Provide the [X, Y] coordinate of the cell's center where the given text is located.  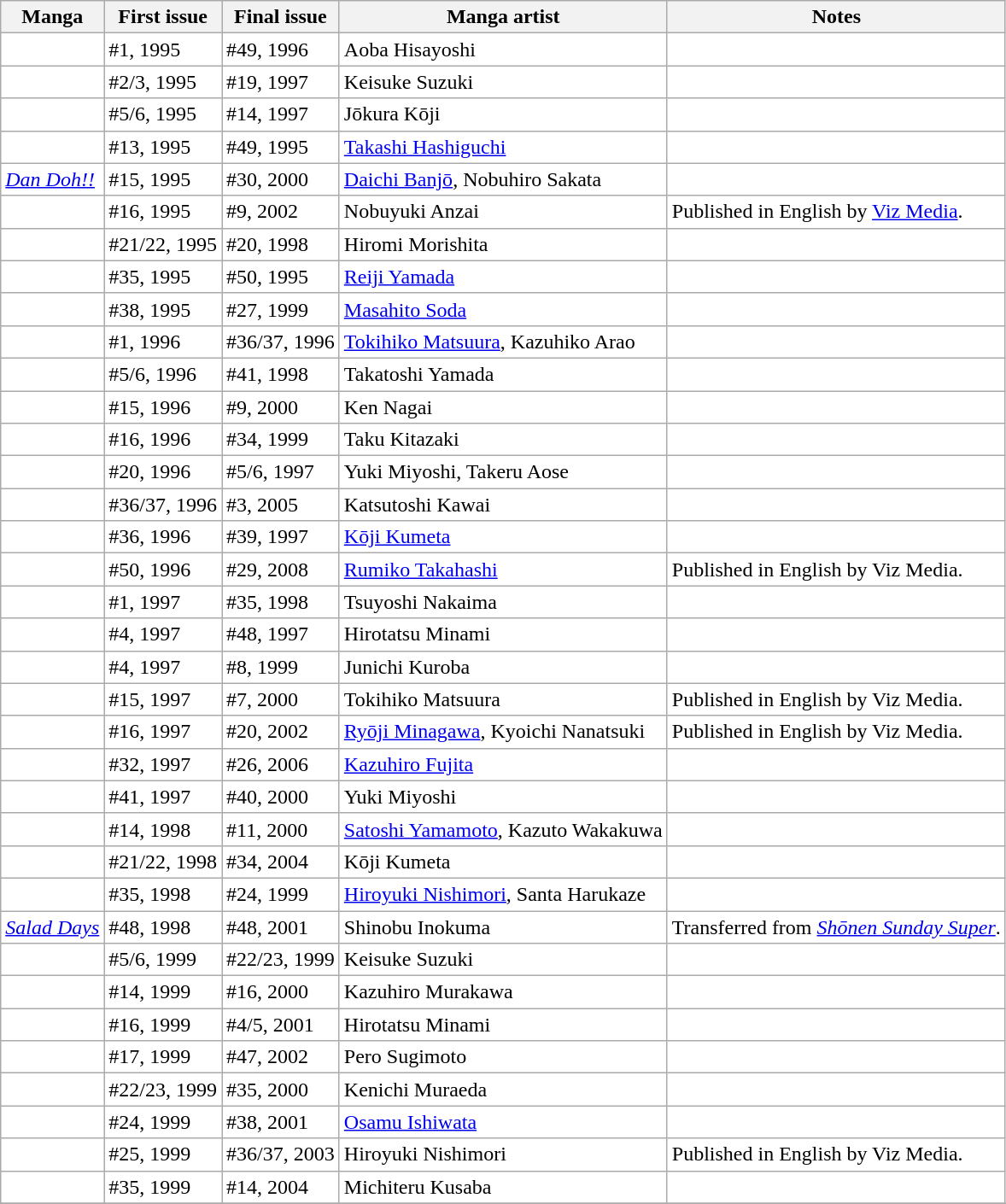
#36/37, 2003 [281, 1154]
Osamu Ishiwata [503, 1122]
Nobuyuki Anzai [503, 212]
#48, 1998 [163, 926]
#14, 1997 [281, 114]
Pero Sugimoto [503, 1057]
#32, 1997 [163, 764]
Katsutoshi Kawai [503, 505]
#16, 1997 [163, 732]
#14, 1998 [163, 829]
#48, 2001 [281, 926]
#35, 1995 [163, 277]
#5/6, 1997 [281, 472]
Final issue [281, 17]
Taku Kitazaki [503, 440]
#29, 2008 [281, 570]
#14, 1999 [163, 992]
Yuki Miyoshi [503, 797]
Tsuyoshi Nakaima [503, 602]
Tokihiko Matsuura [503, 699]
Reiji Yamada [503, 277]
Ken Nagai [503, 407]
#13, 1995 [163, 147]
#30, 2000 [281, 179]
Hiromi Morishita [503, 244]
Tokihiko Matsuura, Kazuhiko Arao [503, 342]
Aoba Hisayoshi [503, 50]
#35, 2000 [281, 1090]
#48, 1997 [281, 634]
Transferred from Shōnen Sunday Super. [836, 926]
Junichi Kuroba [503, 667]
#15, 1996 [163, 407]
#50, 1995 [281, 277]
#5/6, 1995 [163, 114]
Hiroyuki Nishimori [503, 1154]
#15, 1995 [163, 179]
Manga [53, 17]
#15, 1997 [163, 699]
Takashi Hashiguchi [503, 147]
#9, 2002 [281, 212]
Rumiko Takahashi [503, 570]
#35, 1999 [163, 1187]
Jōkura Kōji [503, 114]
#17, 1999 [163, 1057]
Yuki Miyoshi, Takeru Aose [503, 472]
#34, 2004 [281, 862]
#27, 1999 [281, 309]
Ryōji Minagawa, Kyoichi Nanatsuki [503, 732]
Shinobu Inokuma [503, 926]
#41, 1998 [281, 374]
Salad Days [53, 926]
#14, 2004 [281, 1187]
Daichi Banjō, Nobuhiro Sakata [503, 179]
Kenichi Muraeda [503, 1090]
#25, 1999 [163, 1154]
#20, 1998 [281, 244]
#50, 1996 [163, 570]
#49, 1996 [281, 50]
#36, 1996 [163, 537]
#8, 1999 [281, 667]
Satoshi Yamamoto, Kazuto Wakakuwa [503, 829]
#16, 1999 [163, 1025]
Hiroyuki Nishimori, Santa Harukaze [503, 894]
#5/6, 1999 [163, 960]
#3, 2005 [281, 505]
#38, 2001 [281, 1122]
#26, 2006 [281, 764]
#47, 2002 [281, 1057]
Takatoshi Yamada [503, 374]
#20, 1996 [163, 472]
#41, 1997 [163, 797]
#2/3, 1995 [163, 82]
Michiteru Kusaba [503, 1187]
#20, 2002 [281, 732]
#39, 1997 [281, 537]
Masahito Soda [503, 309]
Dan Doh!! [53, 179]
#11, 2000 [281, 829]
Kazuhiro Fujita [503, 764]
#1, 1995 [163, 50]
Manga artist [503, 17]
#34, 1999 [281, 440]
#21/22, 1995 [163, 244]
#9, 2000 [281, 407]
#38, 1995 [163, 309]
#16, 2000 [281, 992]
#5/6, 1996 [163, 374]
#4/5, 2001 [281, 1025]
#7, 2000 [281, 699]
#16, 1995 [163, 212]
#1, 1997 [163, 602]
Kazuhiro Murakawa [503, 992]
#21/22, 1998 [163, 862]
#49, 1995 [281, 147]
#1, 1996 [163, 342]
#19, 1997 [281, 82]
#40, 2000 [281, 797]
Notes [836, 17]
#16, 1996 [163, 440]
First issue [163, 17]
